Return the (X, Y) coordinate for the center point of the cell that contains the specified text.  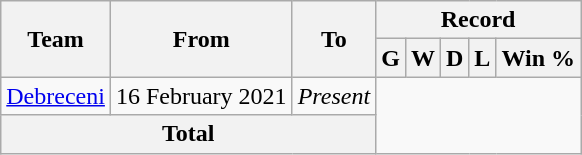
Win % (538, 58)
Present (334, 96)
From (201, 39)
W (422, 58)
16 February 2021 (201, 96)
D (454, 58)
L (482, 58)
Record (478, 20)
Debreceni (56, 96)
G (391, 58)
Total (188, 134)
Team (56, 39)
To (334, 39)
